Determine the [x, y] coordinate at the center of the cell enclosing the given text.  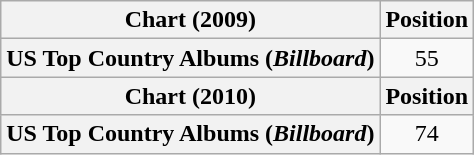
74 [427, 134]
Chart (2010) [190, 96]
Chart (2009) [190, 20]
55 [427, 58]
